Provide the (X, Y) coordinate of the cell's center where the given text is located.  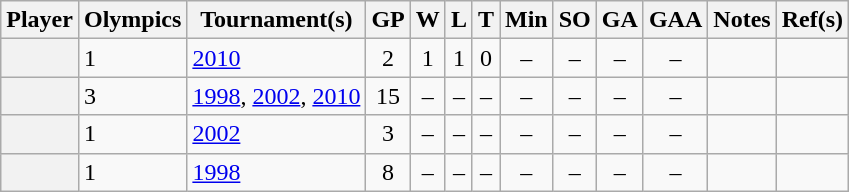
Ref(s) (812, 20)
0 (486, 58)
Olympics (132, 20)
GP (388, 20)
Player (40, 20)
GA (620, 20)
L (458, 20)
W (428, 20)
GAA (675, 20)
1998, 2002, 2010 (276, 96)
15 (388, 96)
8 (388, 172)
1998 (276, 172)
2 (388, 58)
Min (527, 20)
2010 (276, 58)
T (486, 20)
Tournament(s) (276, 20)
SO (574, 20)
2002 (276, 134)
Notes (742, 20)
